Find where the given text appears and provide that cell's center as (X, Y) coordinate. 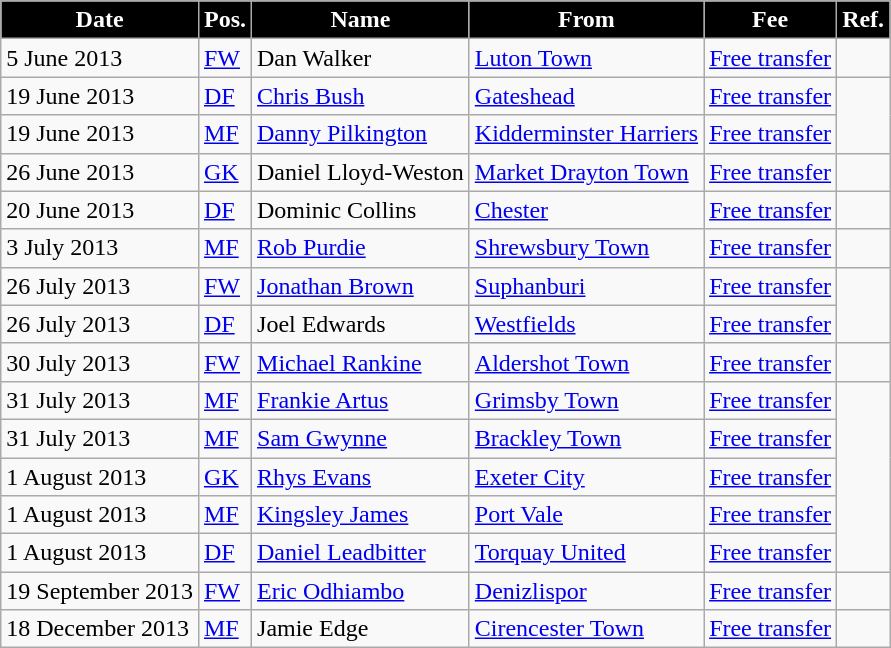
Danny Pilkington (361, 134)
Market Drayton Town (586, 172)
Name (361, 20)
Kidderminster Harriers (586, 134)
Daniel Leadbitter (361, 553)
Kingsley James (361, 515)
30 July 2013 (100, 362)
Dan Walker (361, 58)
Date (100, 20)
Frankie Artus (361, 400)
Westfields (586, 324)
Dominic Collins (361, 210)
5 June 2013 (100, 58)
Gateshead (586, 96)
Ref. (864, 20)
Fee (770, 20)
Cirencester Town (586, 629)
Aldershot Town (586, 362)
Rhys Evans (361, 477)
Jamie Edge (361, 629)
Denizlispor (586, 591)
Pos. (224, 20)
Chris Bush (361, 96)
From (586, 20)
Luton Town (586, 58)
Eric Odhiambo (361, 591)
Sam Gwynne (361, 438)
Shrewsbury Town (586, 248)
Exeter City (586, 477)
Jonathan Brown (361, 286)
26 June 2013 (100, 172)
Rob Purdie (361, 248)
Daniel Lloyd-Weston (361, 172)
Joel Edwards (361, 324)
Port Vale (586, 515)
18 December 2013 (100, 629)
Grimsby Town (586, 400)
3 July 2013 (100, 248)
Brackley Town (586, 438)
Suphanburi (586, 286)
Michael Rankine (361, 362)
Chester (586, 210)
19 September 2013 (100, 591)
Torquay United (586, 553)
20 June 2013 (100, 210)
